Output the [x, y] coordinate of the center of the cell containing the given text.  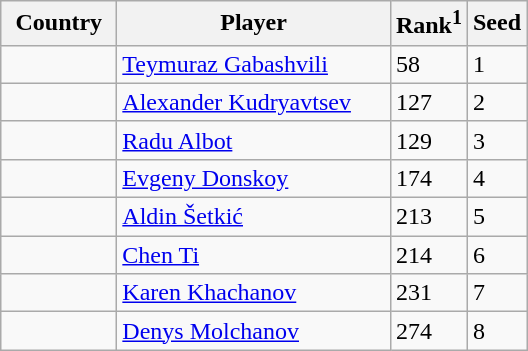
8 [496, 331]
Country [59, 24]
Chen Ti [254, 255]
214 [428, 255]
Player [254, 24]
213 [428, 217]
127 [428, 102]
6 [496, 255]
Teymuraz Gabashvili [254, 64]
129 [428, 140]
4 [496, 178]
Aldin Šetkić [254, 217]
Rank1 [428, 24]
Denys Molchanov [254, 331]
274 [428, 331]
Seed [496, 24]
2 [496, 102]
3 [496, 140]
174 [428, 178]
7 [496, 293]
Karen Khachanov [254, 293]
231 [428, 293]
Alexander Kudryavtsev [254, 102]
58 [428, 64]
Radu Albot [254, 140]
5 [496, 217]
1 [496, 64]
Evgeny Donskoy [254, 178]
